Find where the given text appears and provide that cell's center as (X, Y) coordinate. 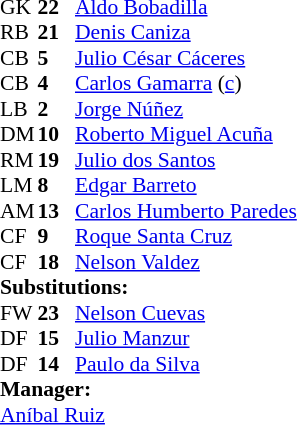
9 (57, 237)
Jorge Núñez (186, 109)
Edgar Barreto (186, 185)
5 (57, 58)
Carlos Humberto Paredes (186, 211)
LM (19, 185)
Roberto Miguel Acuña (186, 135)
Julio Manzur (186, 339)
18 (57, 262)
13 (57, 211)
14 (57, 364)
Paulo da Silva (186, 364)
Carlos Gamarra (c) (186, 83)
RB (19, 33)
19 (57, 160)
Nelson Cuevas (186, 313)
DM (19, 135)
4 (57, 83)
10 (57, 135)
Julio dos Santos (186, 160)
23 (57, 313)
Substitutions: (148, 287)
FW (19, 313)
2 (57, 109)
AM (19, 211)
Denis Caniza (186, 33)
Julio César Cáceres (186, 58)
LB (19, 109)
Roque Santa Cruz (186, 237)
RM (19, 160)
15 (57, 339)
Manager: (148, 389)
8 (57, 185)
21 (57, 33)
Nelson Valdez (186, 262)
